Output the (x, y) coordinate of the center of the cell containing the given text.  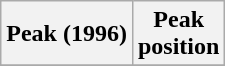
Peak (1996) (67, 34)
Peakposition (178, 34)
